Return the (X, Y) coordinate for the center point of the cell that contains the specified text.  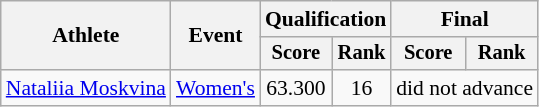
Final (464, 19)
Event (216, 36)
Nataliia Moskvina (86, 88)
did not advance (464, 88)
Women's (216, 88)
Qualification (326, 19)
63.300 (296, 88)
Athlete (86, 36)
16 (362, 88)
